From the cell containing the given text, extract its center point as (x, y) coordinate. 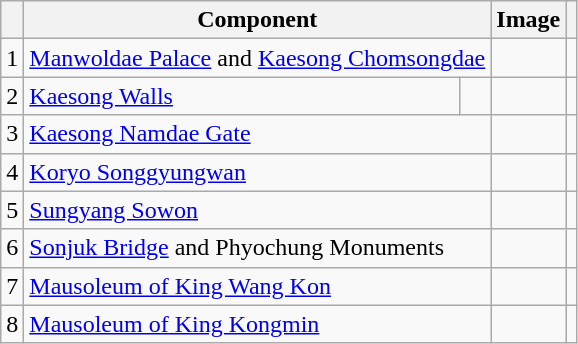
2 (12, 96)
3 (12, 134)
Component (258, 20)
Sonjuk Bridge and Phyochung Monuments (258, 248)
Kaesong Walls (242, 96)
Manwoldae Palace and Kaesong Chomsongdae (258, 58)
5 (12, 210)
Image (528, 20)
1 (12, 58)
4 (12, 172)
Koryo Songgyungwan (258, 172)
Mausoleum of King Kongmin (258, 324)
Mausoleum of King Wang Kon (258, 286)
7 (12, 286)
8 (12, 324)
6 (12, 248)
Kaesong Namdae Gate (258, 134)
Sungyang Sowon (258, 210)
